Detect which cell encompasses the target text, then output its (X, Y) center coordinate. 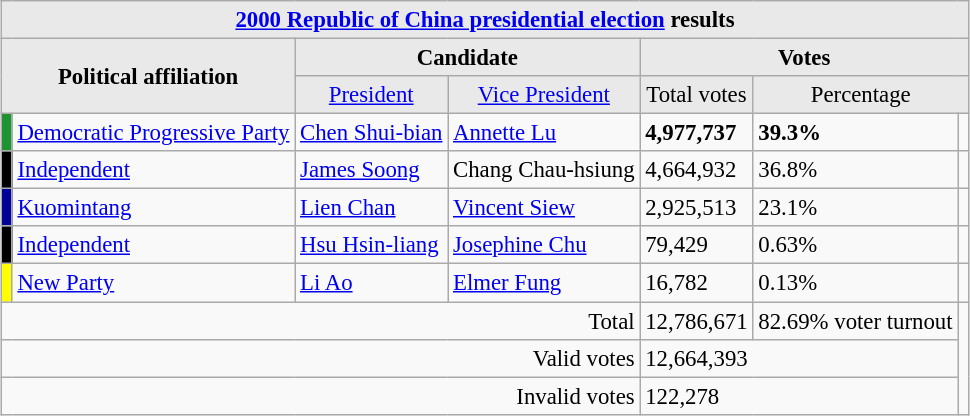
16,782 (696, 283)
Invalid votes (321, 396)
12,664,393 (799, 358)
Vice President (544, 95)
Elmer Fung (544, 283)
Vincent Siew (544, 208)
36.8% (856, 170)
Lien Chan (372, 208)
Total votes (696, 95)
79,429 (696, 245)
Valid votes (321, 358)
Josephine Chu (544, 245)
Kuomintang (154, 208)
12,786,671 (696, 321)
Democratic Progressive Party (154, 133)
Chen Shui-bian (372, 133)
4,977,737 (696, 133)
Votes (804, 58)
82.69% voter turnout (856, 321)
Total (321, 321)
122,278 (799, 396)
23.1% (856, 208)
4,664,932 (696, 170)
Hsu Hsin-liang (372, 245)
39.3% (856, 133)
0.13% (856, 283)
0.63% (856, 245)
Annette Lu (544, 133)
2000 Republic of China presidential election results (486, 20)
Li Ao (372, 283)
Political affiliation (148, 76)
2,925,513 (696, 208)
Chang Chau-hsiung (544, 170)
President (372, 95)
New Party (154, 283)
Candidate (468, 58)
Percentage (860, 95)
James Soong (372, 170)
